Output the (x, y) coordinate of the center of the cell containing the given text.  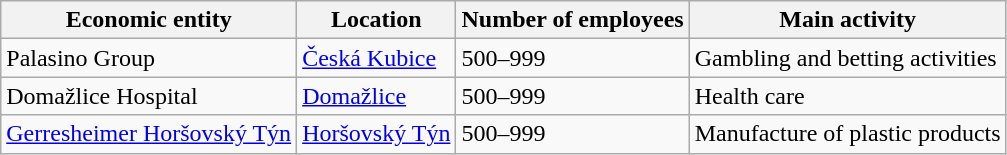
Number of employees (572, 20)
Main activity (848, 20)
Health care (848, 96)
Manufacture of plastic products (848, 134)
Gerresheimer Horšovský Týn (149, 134)
Gambling and betting activities (848, 58)
Location (376, 20)
Česká Kubice (376, 58)
Domažlice (376, 96)
Economic entity (149, 20)
Palasino Group (149, 58)
Domažlice Hospital (149, 96)
Horšovský Týn (376, 134)
